Provide the [X, Y] coordinate of the cell's center where the given text is located.  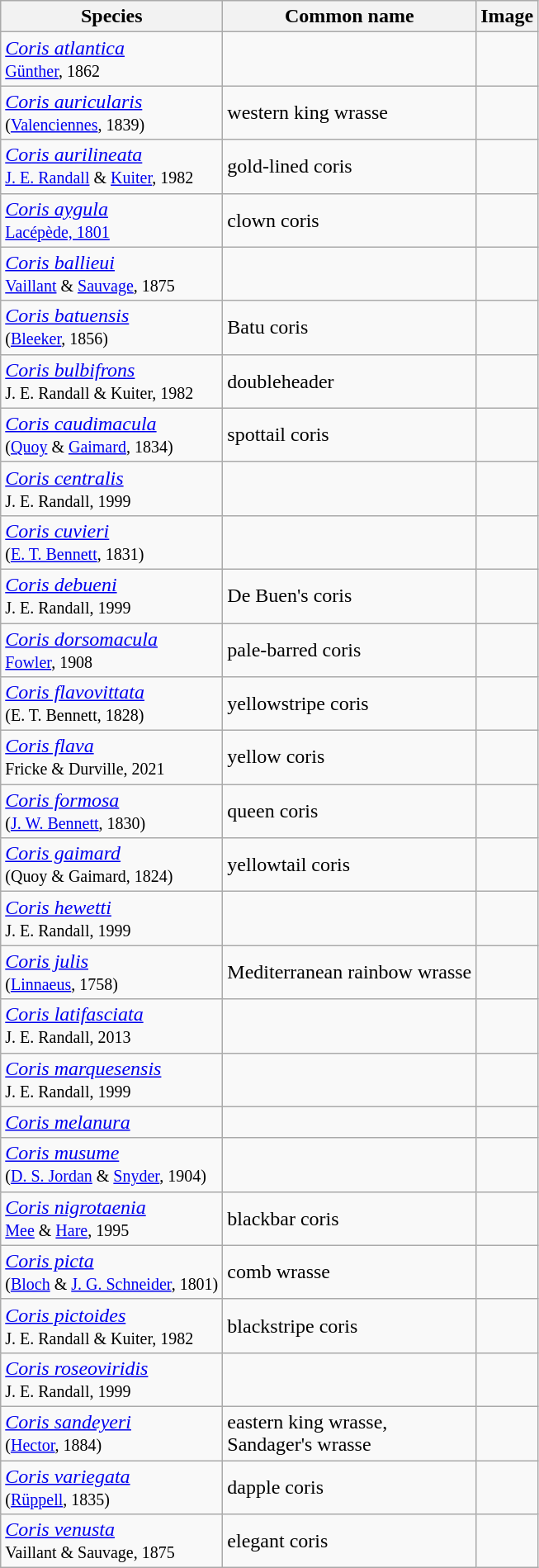
spottail coris [350, 434]
doubleheader [350, 381]
comb wrasse [350, 1272]
eastern king wrasse,Sandager's wrasse [350, 1433]
Coris cuvieri(E. T. Bennett, 1831) [112, 542]
Coris marquesensisJ. E. Randall, 1999 [112, 1080]
Coris aurilineataJ. E. Randall & Kuiter, 1982 [112, 167]
De Buen's coris [350, 596]
Coris formosa(J. W. Bennett, 1830) [112, 811]
Coris julis(Linnaeus, 1758) [112, 973]
Coris musume(D. S. Jordan & Snyder, 1904) [112, 1164]
Coris roseoviridisJ. E. Randall, 1999 [112, 1379]
queen coris [350, 811]
Coris centralisJ. E. Randall, 1999 [112, 489]
Coris gaimard(Quoy & Gaimard, 1824) [112, 865]
Coris venustaVaillant & Sauvage, 1875 [112, 1541]
blackstripe coris [350, 1326]
Coris hewettiJ. E. Randall, 1999 [112, 918]
Coris auricularis(Valenciennes, 1839) [112, 112]
Coris nigrotaeniaMee & Hare, 1995 [112, 1219]
Coris flavaFricke & Durville, 2021 [112, 758]
Coris latifasciataJ. E. Randall, 2013 [112, 1026]
dapple coris [350, 1486]
Coris dorsomaculaFowler, 1908 [112, 649]
Coris atlanticaGünther, 1862 [112, 59]
Coris variegata(Rüppell, 1835) [112, 1486]
blackbar coris [350, 1219]
Common name [350, 17]
Coris caudimacula(Quoy & Gaimard, 1834) [112, 434]
Batu coris [350, 327]
western king wrasse [350, 112]
gold-lined coris [350, 167]
Coris ballieuiVaillant & Sauvage, 1875 [112, 274]
Coris melanura [112, 1122]
clown coris [350, 220]
Coris batuensis(Bleeker, 1856) [112, 327]
elegant coris [350, 1541]
Coris picta(Bloch & J. G. Schneider, 1801) [112, 1272]
Mediterranean rainbow wrasse [350, 973]
Coris pictoidesJ. E. Randall & Kuiter, 1982 [112, 1326]
Species [112, 17]
Coris sandeyeri(Hector, 1884) [112, 1433]
yellowstripe coris [350, 703]
yellow coris [350, 758]
Coris debueniJ. E. Randall, 1999 [112, 596]
Coris flavovittata(E. T. Bennett, 1828) [112, 703]
pale-barred coris [350, 649]
yellowtail coris [350, 865]
Coris aygulaLacépède, 1801 [112, 220]
Image [507, 17]
Coris bulbifronsJ. E. Randall & Kuiter, 1982 [112, 381]
